Provide the (x, y) coordinate of the cell's center where the given text is located.  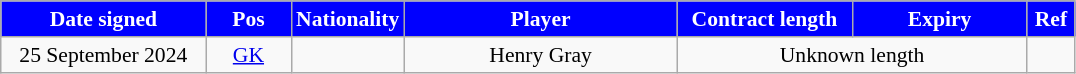
Expiry (940, 19)
25 September 2024 (104, 55)
Date signed (104, 19)
Player (540, 19)
Contract length (764, 19)
Henry Gray (540, 55)
Ref (1051, 19)
Unknown length (852, 55)
GK (248, 55)
Pos (248, 19)
Nationality (348, 19)
